Detect which cell encompasses the target text, then output its (x, y) center coordinate. 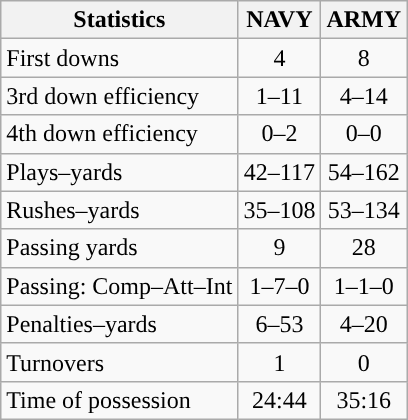
NAVY (280, 20)
1–1–0 (364, 286)
Turnovers (120, 362)
9 (280, 248)
42–117 (280, 172)
35:16 (364, 400)
0 (364, 362)
3rd down efficiency (120, 96)
4–14 (364, 96)
1–11 (280, 96)
Time of possession (120, 400)
First downs (120, 58)
1 (280, 362)
8 (364, 58)
Rushes–yards (120, 210)
4 (280, 58)
53–134 (364, 210)
1–7–0 (280, 286)
4–20 (364, 324)
Statistics (120, 20)
4th down efficiency (120, 134)
ARMY (364, 20)
Passing: Comp–Att–Int (120, 286)
24:44 (280, 400)
28 (364, 248)
Plays–yards (120, 172)
35–108 (280, 210)
54–162 (364, 172)
Passing yards (120, 248)
0–0 (364, 134)
Penalties–yards (120, 324)
6–53 (280, 324)
0–2 (280, 134)
